Output the [X, Y] coordinate of the center of the cell containing the given text.  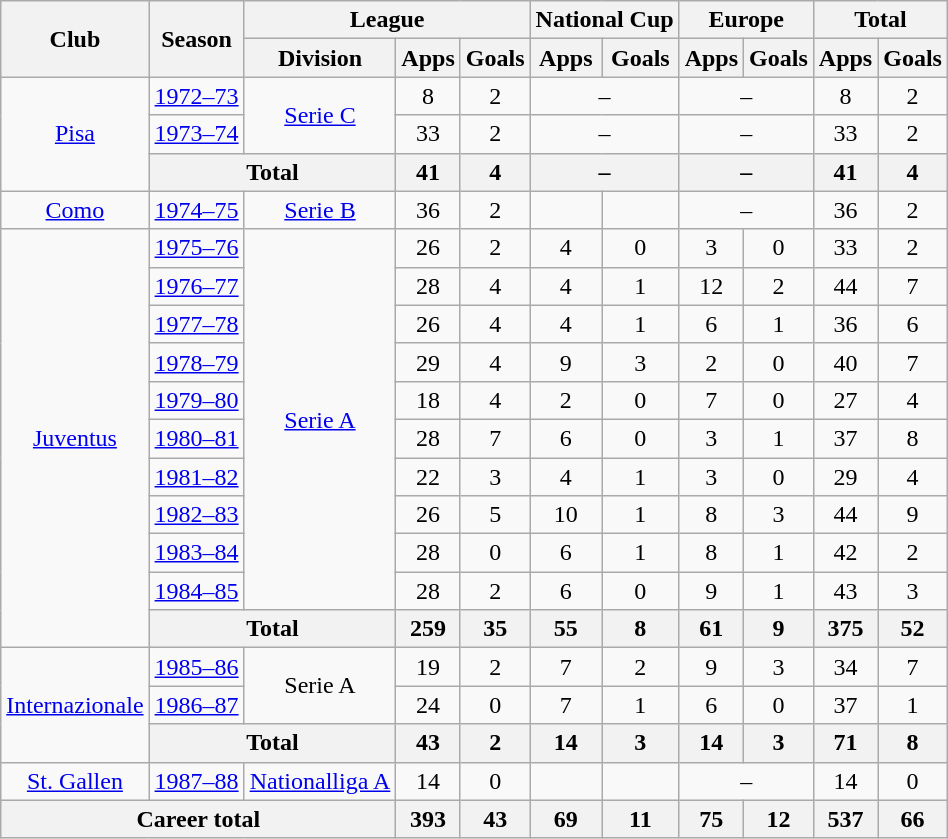
1973–74 [196, 134]
40 [845, 362]
1987–88 [196, 781]
Career total [198, 819]
1976–77 [196, 286]
11 [641, 819]
Europe [746, 20]
75 [711, 819]
1978–79 [196, 362]
1981–82 [196, 477]
34 [845, 667]
1983–84 [196, 553]
55 [566, 629]
1982–83 [196, 515]
61 [711, 629]
52 [913, 629]
24 [428, 705]
St. Gallen [75, 781]
1980–81 [196, 438]
375 [845, 629]
League [387, 20]
1977–78 [196, 324]
66 [913, 819]
259 [428, 629]
69 [566, 819]
1984–85 [196, 591]
10 [566, 515]
Juventus [75, 438]
Internazionale [75, 705]
393 [428, 819]
537 [845, 819]
Serie C [320, 115]
5 [495, 515]
Nationalliga A [320, 781]
1979–80 [196, 400]
Club [75, 39]
27 [845, 400]
18 [428, 400]
Como [75, 210]
1985–86 [196, 667]
Serie B [320, 210]
Division [320, 58]
1975–76 [196, 248]
35 [495, 629]
19 [428, 667]
1974–75 [196, 210]
42 [845, 553]
1972–73 [196, 96]
1986–87 [196, 705]
Pisa [75, 134]
71 [845, 743]
22 [428, 477]
Season [196, 39]
National Cup [604, 20]
